Locate the cell with the specified text and output its (X, Y) center coordinate. 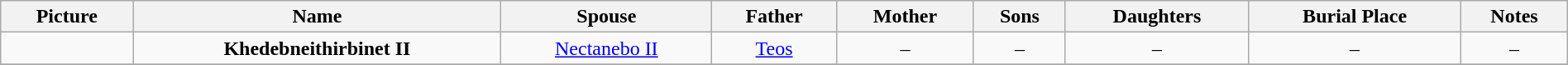
Notes (1514, 17)
Father (774, 17)
Spouse (607, 17)
Khedebneithirbinet II (318, 48)
Picture (67, 17)
Teos (774, 48)
Sons (1019, 17)
Nectanebo II (607, 48)
Mother (906, 17)
Daughters (1156, 17)
Burial Place (1355, 17)
Name (318, 17)
